Determine the [x, y] coordinate at the center of the cell enclosing the given text.  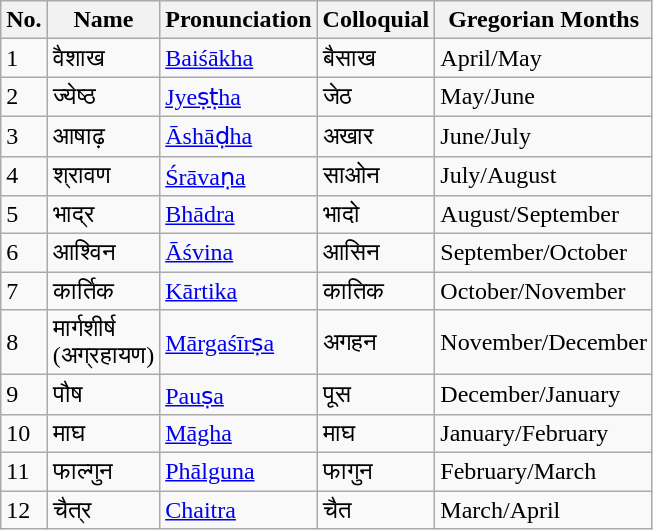
पूस [376, 395]
Āshāḍha [238, 136]
12 [24, 509]
July/August [544, 176]
November/December [544, 342]
जेठ [376, 97]
चैत्र [104, 509]
11 [24, 471]
10 [24, 433]
मार्गशीर्ष (अग्रहायण) [104, 342]
September/October [544, 253]
Jyeṣṭha [238, 97]
4 [24, 176]
अखार [376, 136]
Āśvina [238, 253]
Phālguna [238, 471]
Chaitra [238, 509]
January/February [544, 433]
6 [24, 253]
पौष [104, 395]
Pronunciation [238, 20]
Colloquial [376, 20]
No. [24, 20]
5 [24, 215]
अगहन [376, 342]
Name [104, 20]
May/June [544, 97]
बैसाख [376, 58]
Pauṣa [238, 395]
9 [24, 395]
ज्येष्ठ [104, 97]
आश्विन [104, 253]
वैशाख [104, 58]
भाद्र [104, 215]
भादो [376, 215]
Mārgaśīrṣa [238, 342]
Bhādra [238, 215]
October/November [544, 291]
Kārtika [238, 291]
फाल्गुन [104, 471]
2 [24, 97]
कातिक [376, 291]
March/April [544, 509]
कार्तिक [104, 291]
साओन [376, 176]
1 [24, 58]
February/March [544, 471]
Gregorian Months [544, 20]
Śrāvaṇa [238, 176]
फागुन [376, 471]
August/September [544, 215]
8 [24, 342]
आषाढ़ [104, 136]
December/January [544, 395]
3 [24, 136]
April/May [544, 58]
आसिन [376, 253]
Māgha [238, 433]
श्रावण [104, 176]
चैत [376, 509]
7 [24, 291]
June/July [544, 136]
Baiśākha [238, 58]
